Return (X, Y) of the center of cell containing provided text 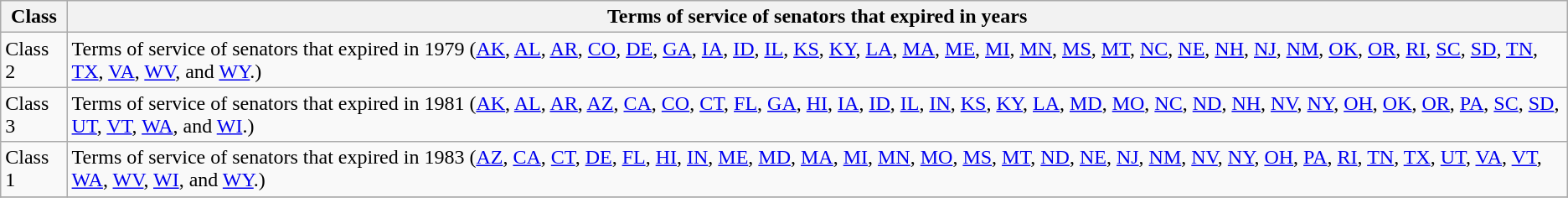
Class (34, 17)
Class 1 (34, 169)
Class 3 (34, 114)
Terms of service of senators that expired in years (818, 17)
Class 2 (34, 60)
